Output the [x, y] coordinate of the center of the cell containing the given text.  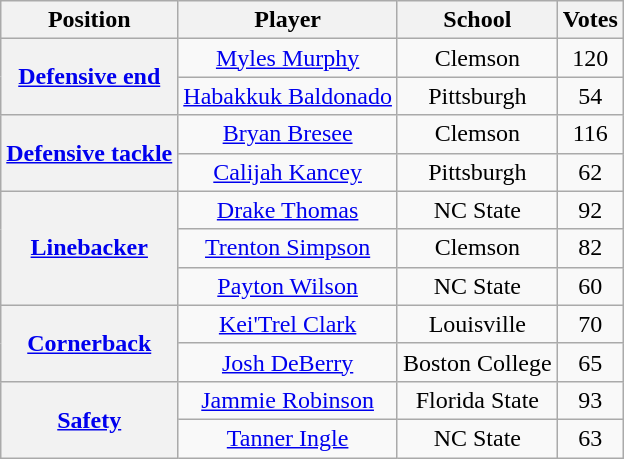
Boston College [477, 362]
60 [590, 286]
Trenton Simpson [288, 248]
82 [590, 248]
Habakkuk Baldonado [288, 96]
Tanner Ingle [288, 438]
Cornerback [90, 343]
Florida State [477, 400]
Payton Wilson [288, 286]
Linebacker [90, 248]
Jammie Robinson [288, 400]
School [477, 20]
Calijah Kancey [288, 172]
Myles Murphy [288, 58]
Position [90, 20]
Louisville [477, 324]
Josh DeBerry [288, 362]
93 [590, 400]
Kei'Trel Clark [288, 324]
Player [288, 20]
54 [590, 96]
Drake Thomas [288, 210]
Votes [590, 20]
116 [590, 134]
Bryan Bresee [288, 134]
Defensive tackle [90, 153]
62 [590, 172]
92 [590, 210]
Safety [90, 419]
Defensive end [90, 77]
120 [590, 58]
63 [590, 438]
65 [590, 362]
70 [590, 324]
